For the text-containing cell, return its midpoint in [X, Y] coordinate format. 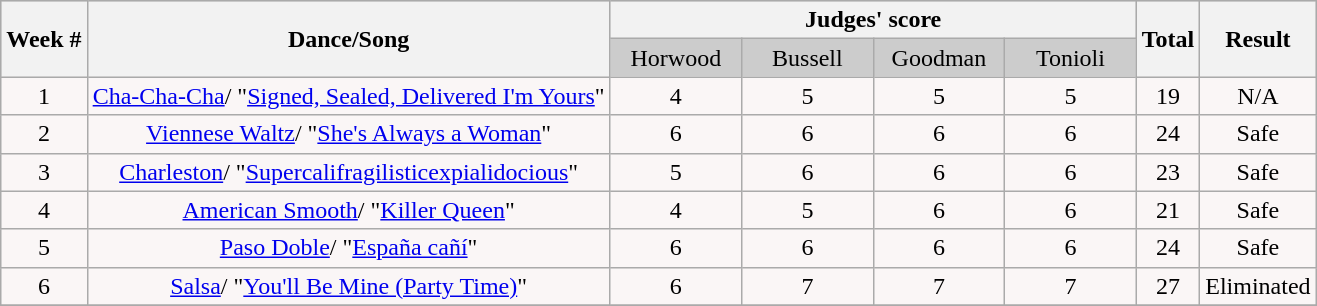
Horwood [676, 58]
23 [1168, 172]
Judges' score [873, 20]
Viennese Waltz/ "She's Always a Woman" [348, 134]
Tonioli [1071, 58]
19 [1168, 96]
Result [1258, 39]
Bussell [808, 58]
27 [1168, 286]
Cha-Cha-Cha/ "Signed, Sealed, Delivered I'm Yours" [348, 96]
Salsa/ "You'll Be Mine (Party Time)" [348, 286]
American Smooth/ "Killer Queen" [348, 210]
1 [44, 96]
3 [44, 172]
Charleston/ "Supercalifragilisticexpialidocious" [348, 172]
21 [1168, 210]
Eliminated [1258, 286]
N/A [1258, 96]
Paso Doble/ "España cañí" [348, 248]
2 [44, 134]
Dance/Song [348, 39]
Total [1168, 39]
Week # [44, 39]
Goodman [939, 58]
